Determine the (X, Y) coordinate at the center of the cell enclosing the given text.  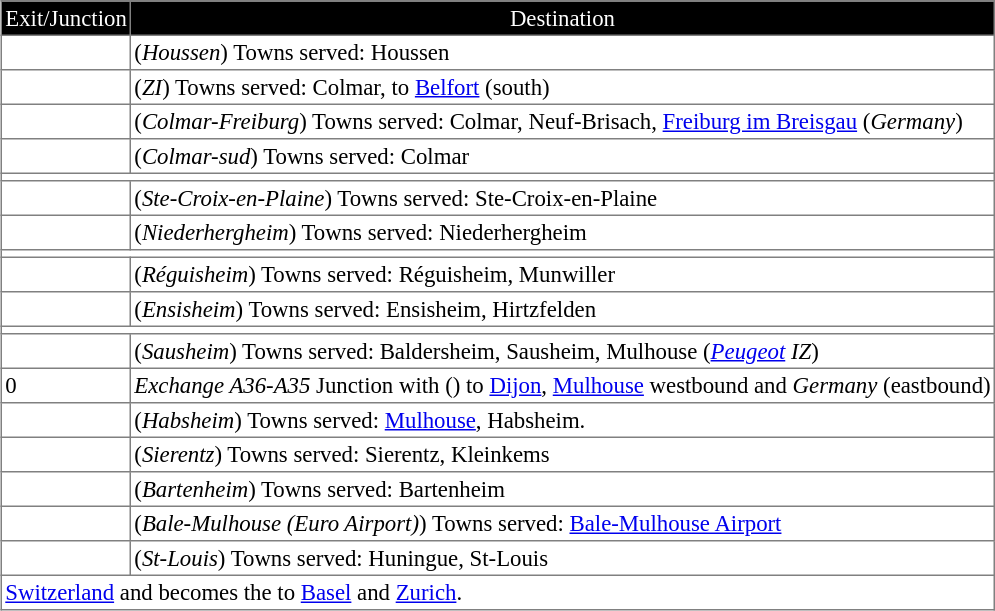
(Sierentz) Towns served: Sierentz, Kleinkems (563, 454)
0 (66, 385)
Destination (563, 18)
(Houssen) Towns served: Houssen (563, 52)
(Réguisheim) Towns served: Réguisheim, Munwiller (563, 274)
Exit/Junction (66, 18)
(Sausheim) Towns served: Baldersheim, Sausheim, Mulhouse (Peugeot IZ) (563, 351)
(Bartenheim) Towns served: Bartenheim (563, 489)
(ZI) Towns served: Colmar, to Belfort (south) (563, 87)
(Colmar-Freiburg) Towns served: Colmar, Neuf-Brisach, Freiburg im Breisgau (Germany) (563, 121)
Exchange A36-A35 Junction with () to Dijon, Mulhouse westbound and Germany (eastbound) (563, 385)
(St-Louis) Towns served: Huningue, St-Louis (563, 558)
(Habsheim) Towns served: Mulhouse, Habsheim. (563, 420)
(Ensisheim) Towns served: Ensisheim, Hirtzfelden (563, 309)
(Colmar-sud) Towns served: Colmar (563, 156)
(Bale-Mulhouse (Euro Airport)) Towns served: Bale-Mulhouse Airport (563, 523)
(Ste-Croix-en-Plaine) Towns served: Ste-Croix-en-Plaine (563, 198)
Switzerland and becomes the to Basel and Zurich. (498, 592)
(Niederhergheim) Towns served: Niederhergheim (563, 232)
